For the text-containing cell, return its midpoint in [x, y] coordinate format. 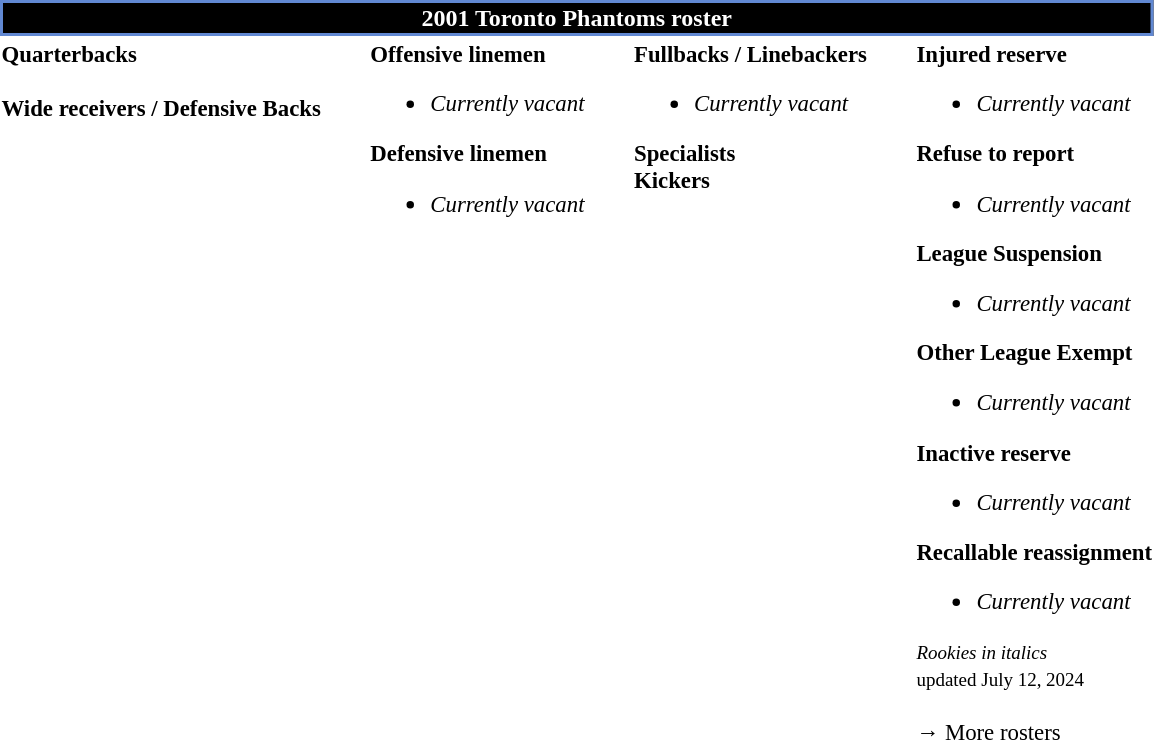
2001 Toronto Phantoms roster [577, 18]
